Extract the [x, y] coordinate from the center of the cell holding the provided text.  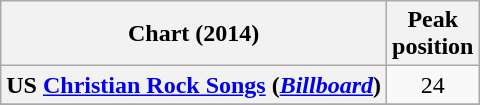
Chart (2014) [194, 34]
24 [433, 85]
US Christian Rock Songs (Billboard) [194, 85]
Peakposition [433, 34]
